Output the (x, y) coordinate of the center of the cell containing the given text.  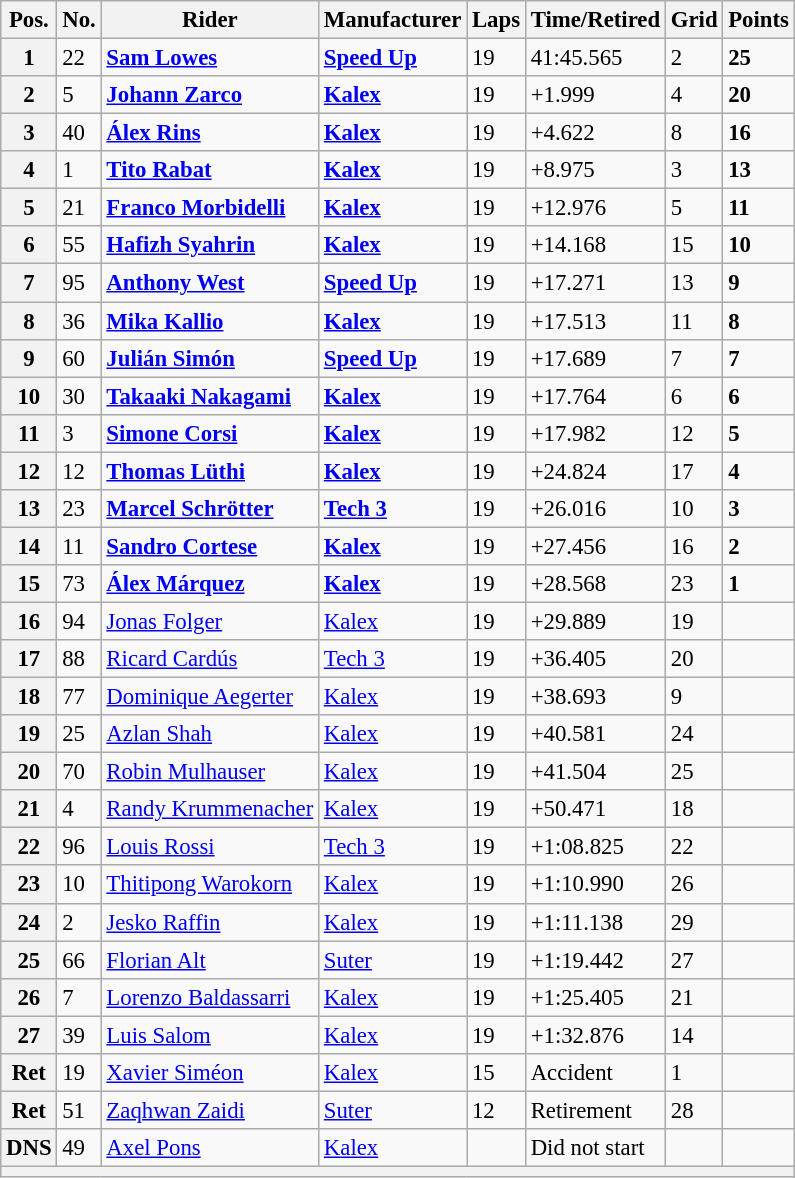
+27.456 (595, 546)
Manufacturer (393, 20)
70 (79, 772)
+41.504 (595, 772)
+26.016 (595, 509)
Grid (694, 20)
Marcel Schrötter (210, 509)
+4.622 (595, 133)
Anthony West (210, 283)
95 (79, 283)
+1.999 (595, 95)
Johann Zarco (210, 95)
51 (79, 1110)
77 (79, 697)
40 (79, 133)
36 (79, 321)
Álex Rins (210, 133)
+50.471 (595, 809)
Xavier Siméon (210, 1073)
94 (79, 621)
55 (79, 245)
Rider (210, 20)
+24.824 (595, 471)
Lorenzo Baldassarri (210, 997)
+40.581 (595, 734)
+17.982 (595, 433)
+17.764 (595, 396)
Mika Kallio (210, 321)
Robin Mulhauser (210, 772)
73 (79, 584)
No. (79, 20)
Franco Morbidelli (210, 208)
Sandro Cortese (210, 546)
+17.513 (595, 321)
Álex Márquez (210, 584)
Simone Corsi (210, 433)
66 (79, 960)
88 (79, 659)
+1:25.405 (595, 997)
+14.168 (595, 245)
+8.975 (595, 170)
+1:19.442 (595, 960)
Thitipong Warokorn (210, 885)
+36.405 (595, 659)
DNS (29, 1148)
+1:10.990 (595, 885)
Randy Krummenacher (210, 809)
Louis Rossi (210, 847)
28 (694, 1110)
+1:32.876 (595, 1035)
29 (694, 922)
Azlan Shah (210, 734)
Hafizh Syahrin (210, 245)
+1:08.825 (595, 847)
+28.568 (595, 584)
Florian Alt (210, 960)
+17.689 (595, 358)
Retirement (595, 1110)
Jesko Raffin (210, 922)
Ricard Cardús (210, 659)
Sam Lowes (210, 58)
+12.976 (595, 208)
Pos. (29, 20)
60 (79, 358)
41:45.565 (595, 58)
Did not start (595, 1148)
Takaaki Nakagami (210, 396)
49 (79, 1148)
Points (758, 20)
Thomas Lüthi (210, 471)
Tito Rabat (210, 170)
Zaqhwan Zaidi (210, 1110)
96 (79, 847)
Accident (595, 1073)
Time/Retired (595, 20)
39 (79, 1035)
+17.271 (595, 283)
+38.693 (595, 697)
+29.889 (595, 621)
Laps (496, 20)
+1:11.138 (595, 922)
Dominique Aegerter (210, 697)
Luis Salom (210, 1035)
Jonas Folger (210, 621)
Axel Pons (210, 1148)
Julián Simón (210, 358)
30 (79, 396)
